Identify which cell holds the provided text, then report its (x, y) central coordinate. 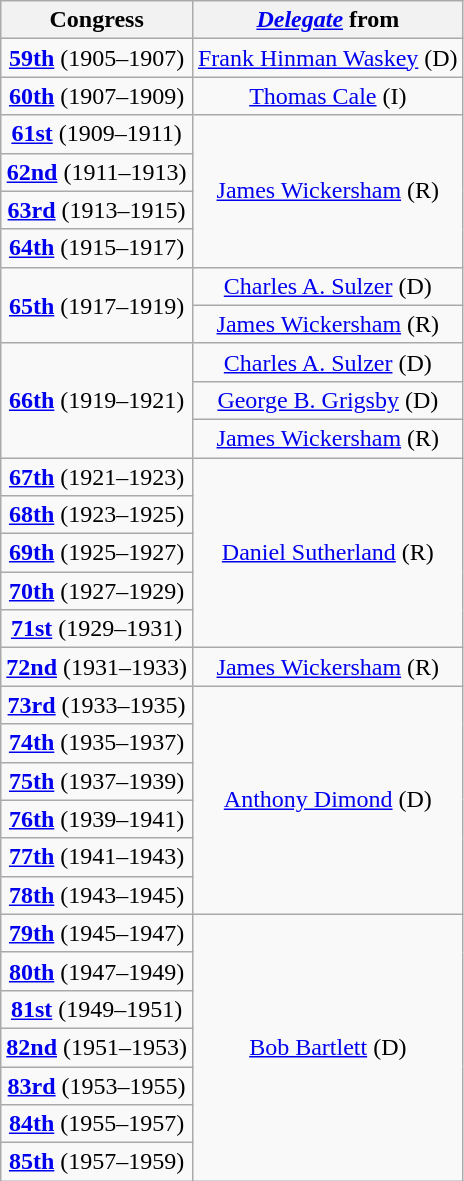
80th (1947–1949) (97, 971)
Delegate from (328, 20)
84th (1955–1957) (97, 1124)
65th (1917–1919) (97, 305)
60th (1907–1909) (97, 96)
68th (1923–1925) (97, 515)
62nd (1911–1913) (97, 172)
Frank Hinman Waskey (D) (328, 58)
Daniel Sutherland (R) (328, 553)
70th (1927–1929) (97, 591)
79th (1945–1947) (97, 933)
81st (1949–1951) (97, 1009)
69th (1925–1927) (97, 553)
63rd (1913–1915) (97, 210)
76th (1939–1941) (97, 819)
64th (1915–1917) (97, 248)
73rd (1933–1935) (97, 705)
Bob Bartlett (D) (328, 1047)
78th (1943–1945) (97, 895)
74th (1935–1937) (97, 743)
Thomas Cale (I) (328, 96)
85th (1957–1959) (97, 1162)
Congress (97, 20)
66th (1919–1921) (97, 400)
82nd (1951–1953) (97, 1047)
67th (1921–1923) (97, 477)
83rd (1953–1955) (97, 1085)
75th (1937–1939) (97, 781)
72nd (1931–1933) (97, 667)
59th (1905–1907) (97, 58)
77th (1941–1943) (97, 857)
71st (1929–1931) (97, 629)
George B. Grigsby (D) (328, 400)
Anthony Dimond (D) (328, 800)
61st (1909–1911) (97, 134)
